Locate the cell with the specified text and output its (x, y) center coordinate. 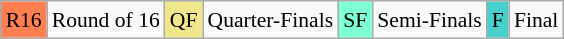
Quarter-Finals (271, 20)
Final (536, 20)
QF (184, 20)
Semi-Finals (429, 20)
Round of 16 (106, 20)
R16 (24, 20)
SF (355, 20)
F (498, 20)
